Pinpoint the cell where the given text exists, returning its (X, Y) midpoint coordinate. 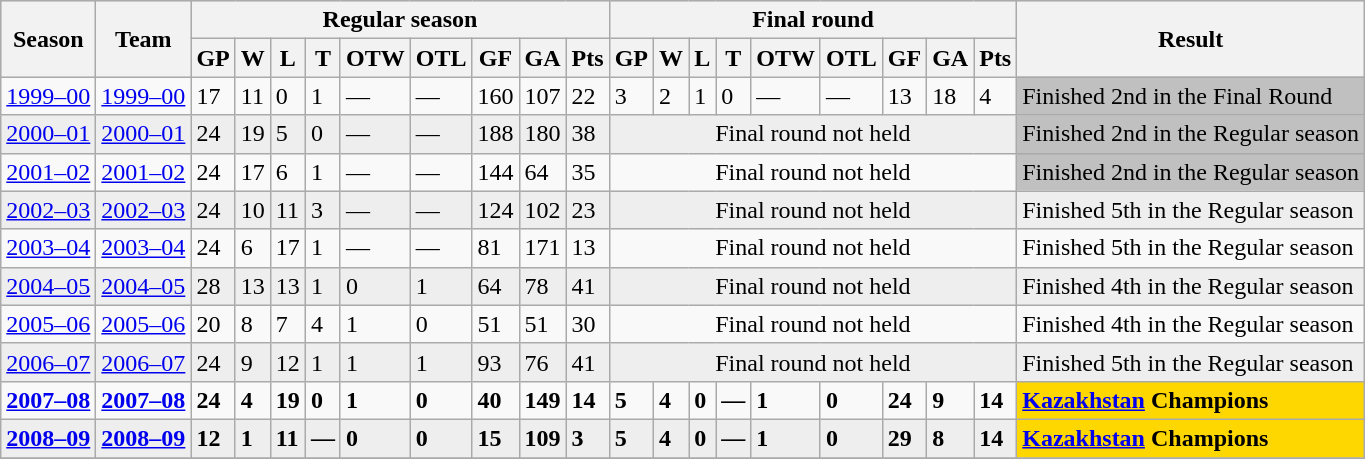
10 (252, 210)
2 (672, 96)
Season (48, 39)
93 (496, 362)
40 (496, 400)
Regular season (400, 20)
Result (1191, 39)
124 (496, 210)
102 (542, 210)
18 (950, 96)
188 (496, 134)
38 (588, 134)
160 (496, 96)
107 (542, 96)
29 (904, 438)
7 (288, 324)
109 (542, 438)
20 (213, 324)
180 (542, 134)
Finished 2nd in the Final Round (1191, 96)
78 (542, 286)
Team (144, 39)
22 (588, 96)
30 (588, 324)
81 (496, 248)
35 (588, 172)
Final round (813, 20)
76 (542, 362)
28 (213, 286)
171 (542, 248)
149 (542, 400)
23 (588, 210)
144 (496, 172)
15 (496, 438)
